Output the (x, y) coordinate of the center of the cell containing the given text.  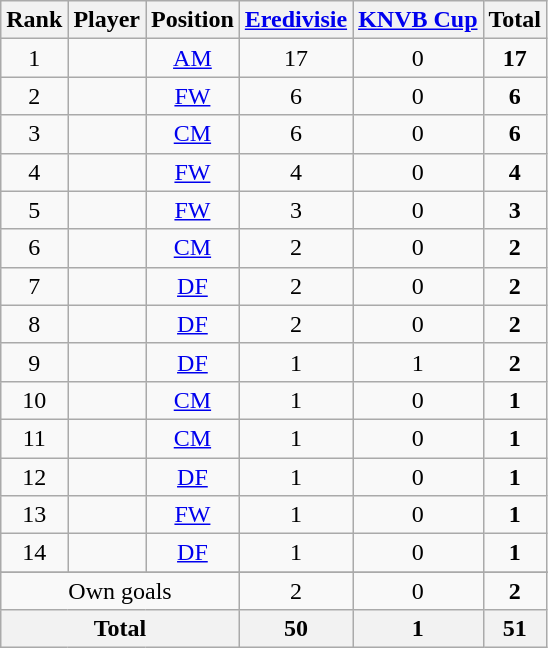
13 (34, 515)
7 (34, 286)
12 (34, 477)
51 (515, 629)
Own goals (120, 591)
11 (34, 438)
KNVB Cup (418, 20)
50 (296, 629)
Eredivisie (296, 20)
14 (34, 553)
5 (34, 210)
AM (193, 58)
Rank (34, 20)
8 (34, 324)
9 (34, 362)
10 (34, 400)
Position (193, 20)
Player (107, 20)
